Determine the (x, y) coordinate at the center of the cell enclosing the given text.  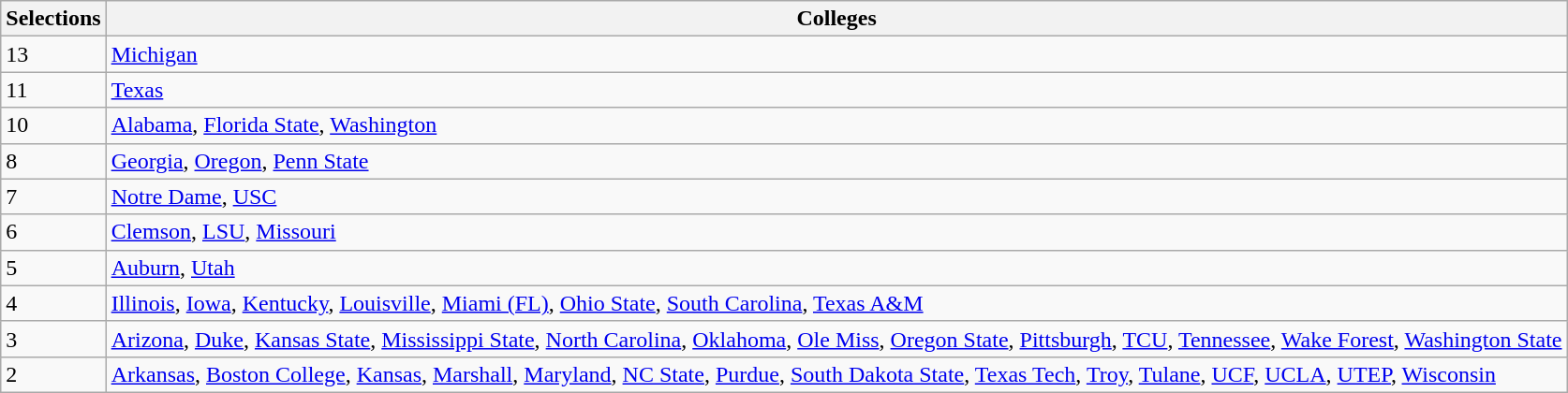
10 (53, 125)
Auburn, Utah (836, 268)
8 (53, 161)
Michigan (836, 54)
7 (53, 196)
5 (53, 268)
Alabama, Florida State, Washington (836, 125)
Clemson, LSU, Missouri (836, 232)
13 (53, 54)
11 (53, 90)
2 (53, 374)
6 (53, 232)
Colleges (836, 19)
Arkansas, Boston College, Kansas, Marshall, Maryland, NC State, Purdue, South Dakota State, Texas Tech, Troy, Tulane, UCF, UCLA, UTEP, Wisconsin (836, 374)
4 (53, 303)
Illinois, Iowa, Kentucky, Louisville, Miami (FL), Ohio State, South Carolina, Texas A&M (836, 303)
3 (53, 339)
Selections (53, 19)
Texas (836, 90)
Notre Dame, USC (836, 196)
Georgia, Oregon, Penn State (836, 161)
